Return the (X, Y) coordinate for the center point of the cell that contains the specified text.  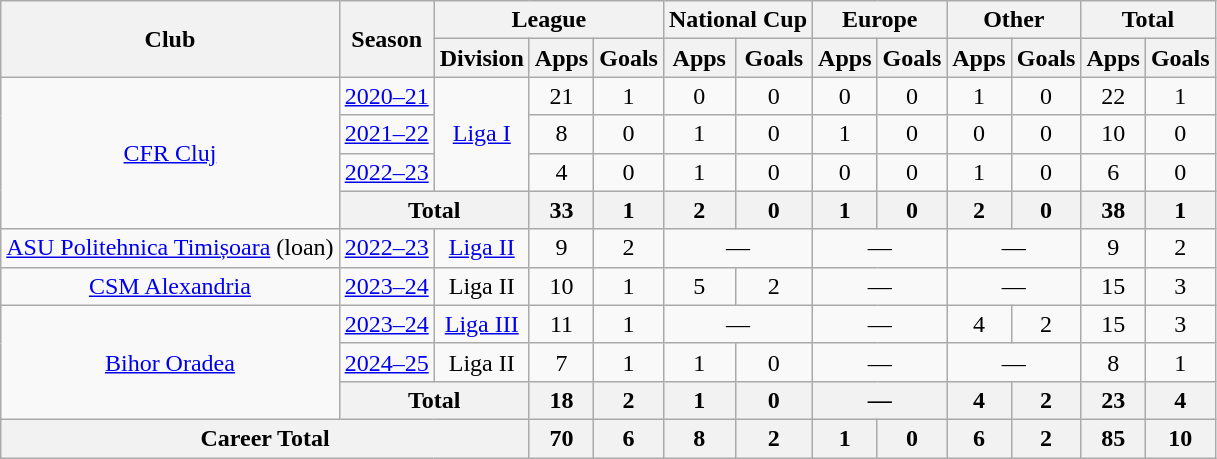
Other (1014, 20)
38 (1113, 210)
National Cup (738, 20)
5 (699, 286)
Bihor Oradea (170, 362)
Liga I (482, 134)
Season (386, 39)
2024–25 (386, 362)
CSM Alexandria (170, 286)
Career Total (266, 438)
League (548, 20)
33 (561, 210)
18 (561, 400)
2020–21 (386, 96)
Division (482, 58)
ASU Politehnica Timișoara (loan) (170, 248)
22 (1113, 96)
2021–22 (386, 134)
70 (561, 438)
Club (170, 39)
Liga III (482, 324)
CFR Cluj (170, 153)
7 (561, 362)
85 (1113, 438)
Europe (880, 20)
11 (561, 324)
23 (1113, 400)
21 (561, 96)
